Determine the [X, Y] coordinate at the center of the cell enclosing the given text.  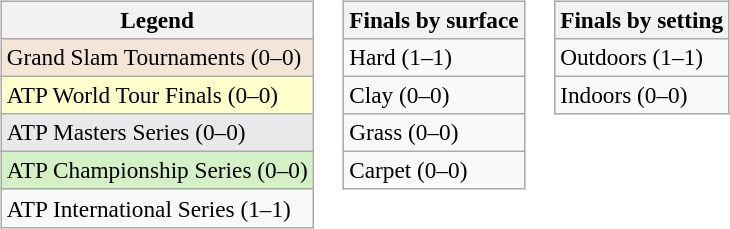
ATP World Tour Finals (0–0) [157, 95]
Carpet (0–0) [434, 171]
Clay (0–0) [434, 95]
Finals by setting [642, 20]
ATP Masters Series (0–0) [157, 133]
Outdoors (1–1) [642, 57]
Indoors (0–0) [642, 95]
ATP Championship Series (0–0) [157, 171]
Hard (1–1) [434, 57]
Legend [157, 20]
Grass (0–0) [434, 133]
ATP International Series (1–1) [157, 208]
Grand Slam Tournaments (0–0) [157, 57]
Finals by surface [434, 20]
